Return the (X, Y) coordinate for the center point of the cell that contains the specified text.  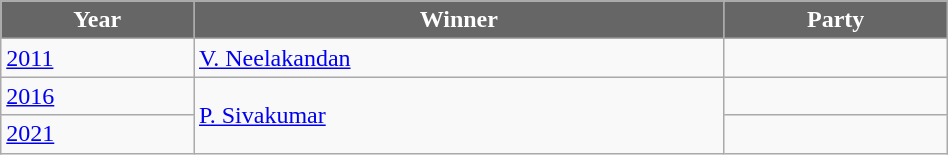
Party (836, 20)
Winner (460, 20)
Year (98, 20)
2016 (98, 96)
V. Neelakandan (460, 58)
P. Sivakumar (460, 115)
2021 (98, 134)
2011 (98, 58)
